Find where the given text appears and provide that cell's center as [X, Y] coordinate. 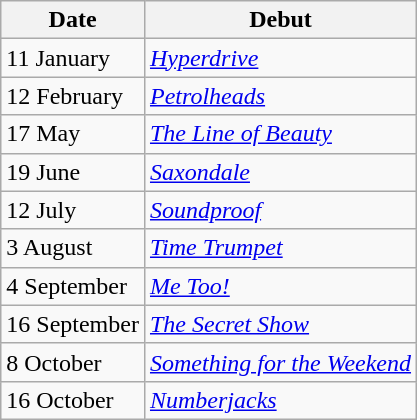
8 October [73, 362]
12 July [73, 210]
Hyperdrive [280, 58]
Date [73, 20]
Soundproof [280, 210]
3 August [73, 248]
19 June [73, 172]
17 May [73, 134]
Something for the Weekend [280, 362]
16 September [73, 324]
4 September [73, 286]
Numberjacks [280, 400]
Time Trumpet [280, 248]
12 February [73, 96]
Petrolheads [280, 96]
16 October [73, 400]
11 January [73, 58]
Saxondale [280, 172]
The Line of Beauty [280, 134]
The Secret Show [280, 324]
Me Too! [280, 286]
Debut [280, 20]
